Extract the [X, Y] coordinate from the center of the cell holding the provided text.  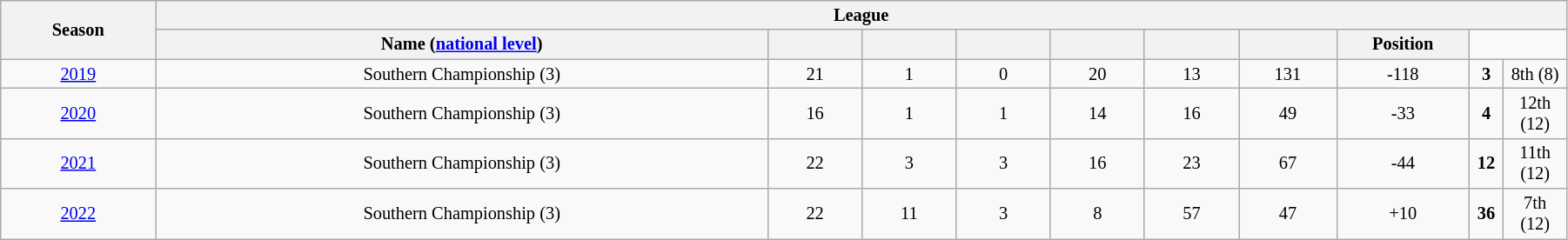
0 [1003, 74]
12th (12) [1535, 113]
36 [1486, 214]
14 [1097, 113]
4 [1486, 113]
-33 [1403, 113]
League [861, 15]
2020 [78, 113]
23 [1191, 163]
49 [1288, 113]
131 [1288, 74]
Name (national level) [462, 44]
Season [78, 30]
12 [1486, 163]
2022 [78, 214]
2019 [78, 74]
-44 [1403, 163]
8th (8) [1535, 74]
-118 [1403, 74]
+10 [1403, 214]
21 [814, 74]
2021 [78, 163]
67 [1288, 163]
47 [1288, 214]
8 [1097, 214]
11th (12) [1535, 163]
57 [1191, 214]
13 [1191, 74]
11 [909, 214]
20 [1097, 74]
Position [1403, 44]
7th (12) [1535, 214]
